Return [X, Y] of the center of cell containing provided text 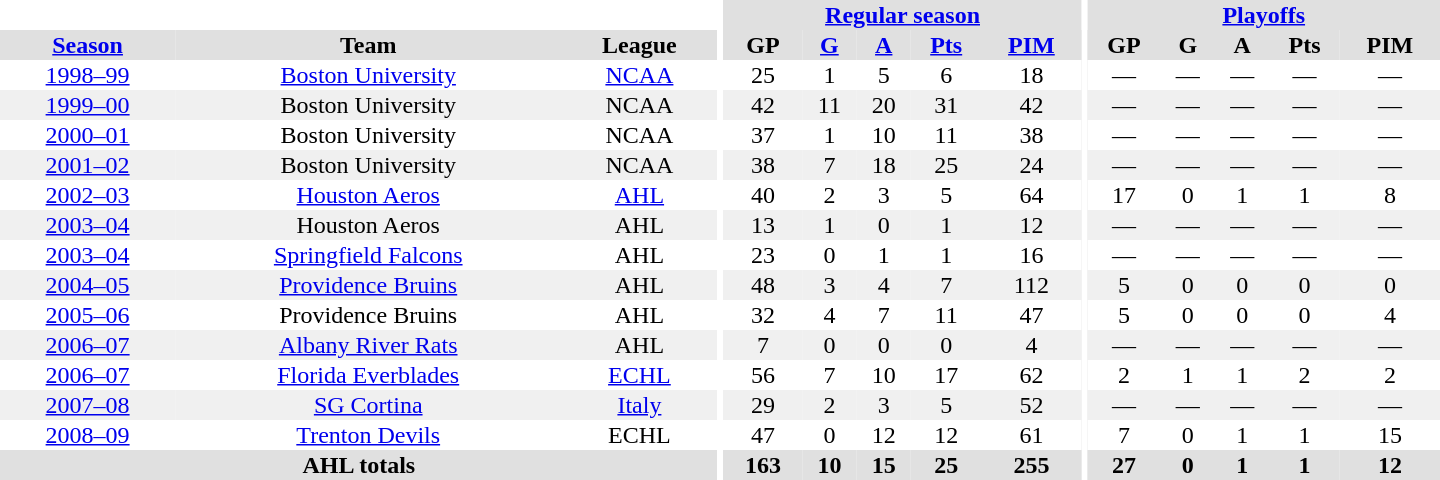
37 [764, 135]
52 [1031, 405]
56 [764, 375]
64 [1031, 195]
Albany River Rats [368, 345]
2008–09 [88, 435]
40 [764, 195]
2000–01 [88, 135]
29 [764, 405]
163 [764, 465]
255 [1031, 465]
27 [1124, 465]
23 [764, 255]
2002–03 [88, 195]
24 [1031, 165]
16 [1031, 255]
AHL totals [359, 465]
SG Cortina [368, 405]
1998–99 [88, 75]
Springfield Falcons [368, 255]
32 [764, 315]
Trenton Devils [368, 435]
Regular season [903, 15]
Playoffs [1264, 15]
20 [884, 105]
112 [1031, 285]
League [639, 45]
8 [1390, 195]
31 [946, 105]
1999–00 [88, 105]
61 [1031, 435]
13 [764, 225]
2007–08 [88, 405]
2004–05 [88, 285]
6 [946, 75]
62 [1031, 375]
Season [88, 45]
2005–06 [88, 315]
Florida Everblades [368, 375]
Team [368, 45]
Italy [639, 405]
48 [764, 285]
2001–02 [88, 165]
